From the cell containing the given text, extract its center point as [X, Y] coordinate. 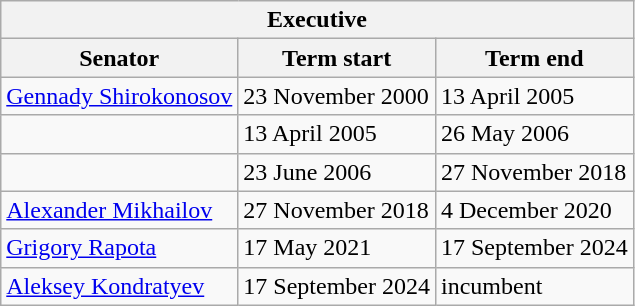
Senator [120, 58]
23 June 2006 [337, 172]
17 May 2021 [337, 248]
Term end [534, 58]
Gennady Shirokonosov [120, 96]
23 November 2000 [337, 96]
Executive [317, 20]
Term start [337, 58]
4 December 2020 [534, 210]
Grigory Rapota [120, 248]
Alexander Mikhailov [120, 210]
incumbent [534, 286]
26 May 2006 [534, 134]
Aleksey Kondratyev [120, 286]
